Detect which cell encompasses the target text, then output its [X, Y] center coordinate. 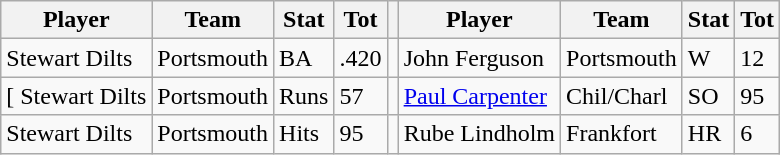
6 [758, 134]
Paul Carpenter [479, 96]
W [708, 58]
.420 [360, 58]
Frankfort [622, 134]
BA [304, 58]
[ Stewart Dilts [76, 96]
12 [758, 58]
HR [708, 134]
John Ferguson [479, 58]
57 [360, 96]
Chil/Charl [622, 96]
Rube Lindholm [479, 134]
Hits [304, 134]
Runs [304, 96]
SO [708, 96]
